Identify which cell holds the provided text, then report its [X, Y] central coordinate. 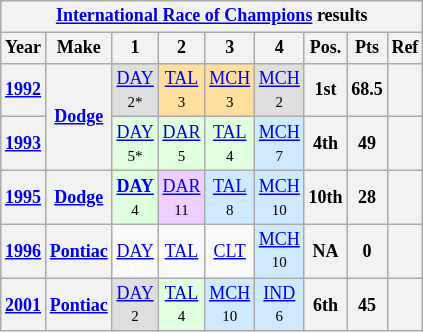
DAR5 [182, 144]
10th [326, 197]
1st [326, 90]
2 [182, 48]
DAY4 [135, 197]
Pos. [326, 48]
DAY [135, 251]
1993 [24, 144]
1992 [24, 90]
MCH3 [230, 90]
DAY5* [135, 144]
IND6 [280, 305]
3 [230, 48]
TAL3 [182, 90]
4th [326, 144]
4 [280, 48]
Year [24, 48]
0 [367, 251]
49 [367, 144]
1995 [24, 197]
DAR11 [182, 197]
MCH2 [280, 90]
45 [367, 305]
Pts [367, 48]
68.5 [367, 90]
6th [326, 305]
DAY2* [135, 90]
TAL8 [230, 197]
28 [367, 197]
TAL [182, 251]
Ref [405, 48]
1996 [24, 251]
NA [326, 251]
Make [78, 48]
MCH7 [280, 144]
2001 [24, 305]
DAY2 [135, 305]
International Race of Champions results [212, 16]
CLT [230, 251]
1 [135, 48]
